Capture the cell that displays the provided text and extract its (X, Y) central coordinate. 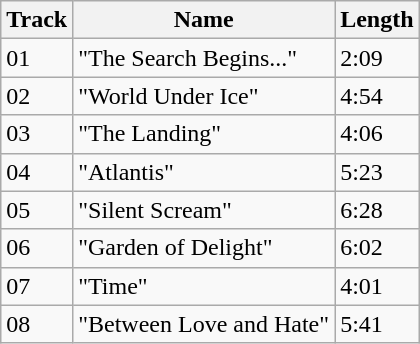
"The Search Begins..." (204, 58)
"Garden of Delight" (204, 248)
08 (37, 324)
"The Landing" (204, 134)
"Silent Scream" (204, 210)
5:23 (377, 172)
4:06 (377, 134)
"Time" (204, 286)
Length (377, 20)
4:54 (377, 96)
5:41 (377, 324)
6:02 (377, 248)
4:01 (377, 286)
05 (37, 210)
Name (204, 20)
"Between Love and Hate" (204, 324)
04 (37, 172)
06 (37, 248)
02 (37, 96)
"Atlantis" (204, 172)
"World Under Ice" (204, 96)
03 (37, 134)
01 (37, 58)
2:09 (377, 58)
Track (37, 20)
6:28 (377, 210)
07 (37, 286)
